Capture the cell that displays the provided text and extract its [x, y] central coordinate. 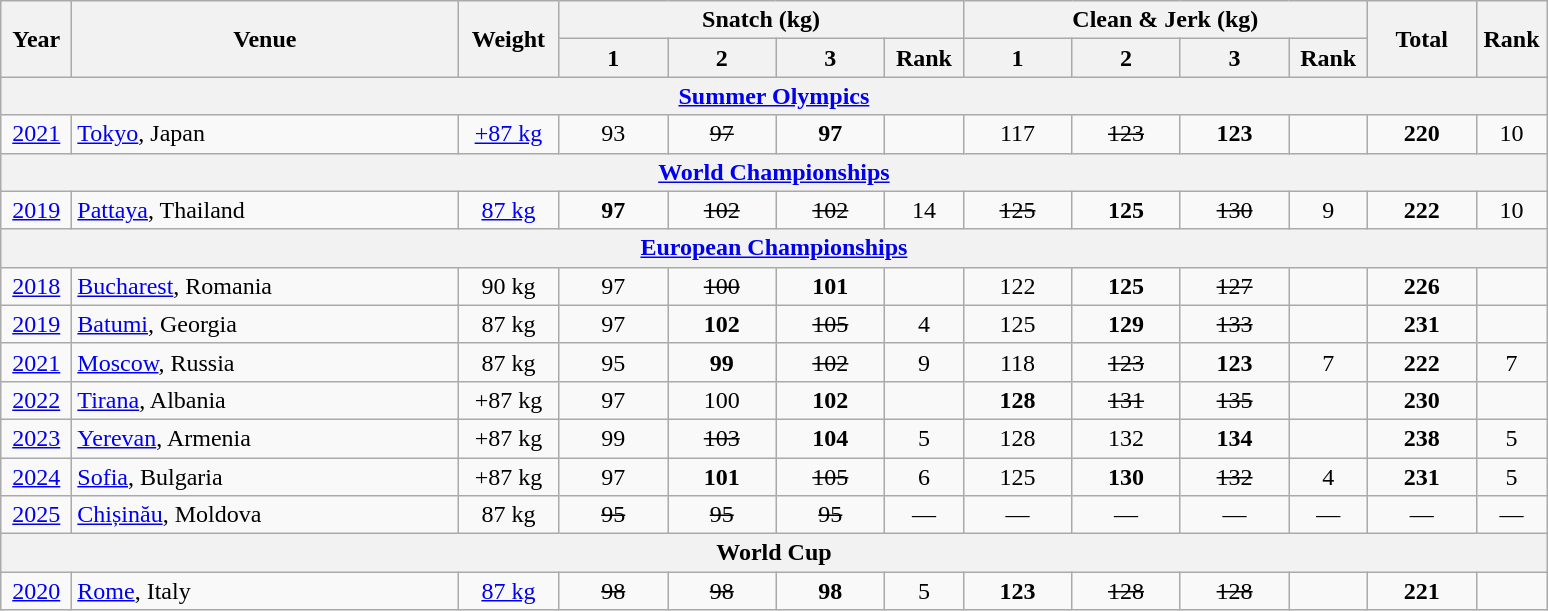
117 [1018, 134]
Total [1422, 39]
Chișinău, Moldova [265, 515]
Venue [265, 39]
221 [1422, 591]
220 [1422, 134]
118 [1018, 362]
Year [36, 39]
Weight [508, 39]
14 [924, 210]
238 [1422, 438]
Yerevan, Armenia [265, 438]
90 kg [508, 286]
93 [614, 134]
World Championships [774, 172]
2018 [36, 286]
Tirana, Albania [265, 400]
6 [924, 477]
103 [722, 438]
Sofia, Bulgaria [265, 477]
226 [1422, 286]
122 [1018, 286]
Batumi, Georgia [265, 324]
2024 [36, 477]
2020 [36, 591]
129 [1126, 324]
230 [1422, 400]
104 [830, 438]
European Championships [774, 248]
Rome, Italy [265, 591]
Bucharest, Romania [265, 286]
Pattaya, Thailand [265, 210]
Tokyo, Japan [265, 134]
Summer Olympics [774, 96]
131 [1126, 400]
2025 [36, 515]
133 [1234, 324]
2023 [36, 438]
Moscow, Russia [265, 362]
Snatch (kg) [761, 20]
World Cup [774, 553]
134 [1234, 438]
127 [1234, 286]
Clean & Jerk (kg) [1165, 20]
2022 [36, 400]
135 [1234, 400]
